Extract the [X, Y] coordinate from the center of the cell holding the provided text.  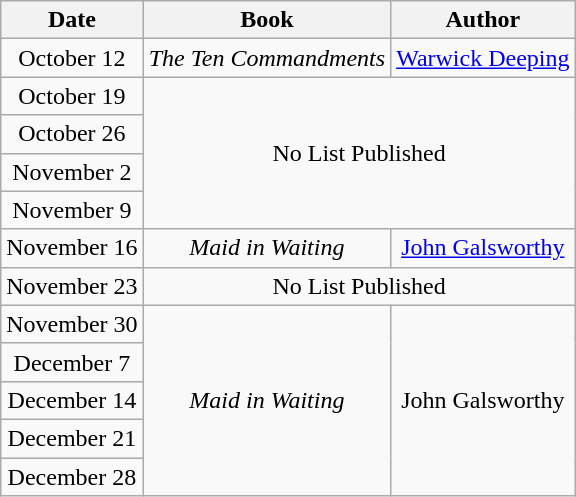
Author [483, 20]
December 28 [72, 477]
November 23 [72, 286]
December 21 [72, 438]
December 7 [72, 362]
Book [267, 20]
November 9 [72, 210]
October 26 [72, 134]
November 30 [72, 324]
December 14 [72, 400]
Date [72, 20]
October 12 [72, 58]
Warwick Deeping [483, 58]
November 16 [72, 248]
October 19 [72, 96]
The Ten Commandments [267, 58]
November 2 [72, 172]
